Return the (x, y) coordinate for the center point of the cell that contains the specified text.  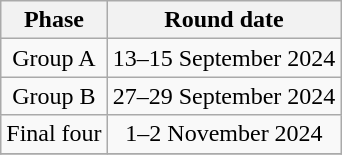
Round date (224, 20)
Group B (54, 96)
Group A (54, 58)
13–15 September 2024 (224, 58)
1–2 November 2024 (224, 134)
27–29 September 2024 (224, 96)
Phase (54, 20)
Final four (54, 134)
